Extract the [x, y] coordinate from the center of the cell holding the provided text.  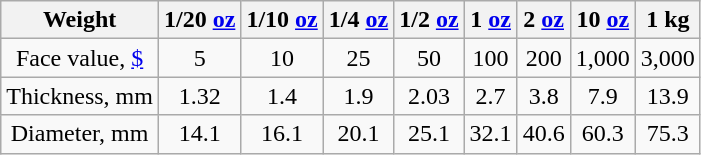
3.8 [544, 96]
100 [490, 58]
1/10 oz [282, 20]
Weight [80, 20]
Face value, $ [80, 58]
10 [282, 58]
2 oz [544, 20]
Thickness, mm [80, 96]
1/4 oz [358, 20]
200 [544, 58]
10 oz [602, 20]
1.4 [282, 96]
1.32 [199, 96]
14.1 [199, 134]
1 oz [490, 20]
13.9 [668, 96]
20.1 [358, 134]
40.6 [544, 134]
1/20 oz [199, 20]
1 kg [668, 20]
25 [358, 58]
75.3 [668, 134]
16.1 [282, 134]
7.9 [602, 96]
60.3 [602, 134]
2.03 [429, 96]
1,000 [602, 58]
32.1 [490, 134]
1/2 oz [429, 20]
Diameter, mm [80, 134]
5 [199, 58]
50 [429, 58]
3,000 [668, 58]
1.9 [358, 96]
2.7 [490, 96]
25.1 [429, 134]
